Provide the (X, Y) coordinate of the cell's center where the given text is located.  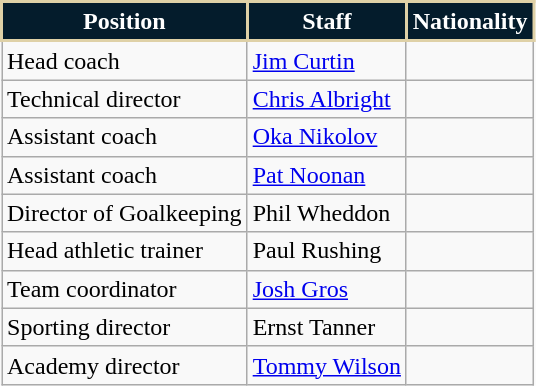
Head athletic trainer (125, 251)
Staff (326, 22)
Pat Noonan (326, 175)
Josh Gros (326, 289)
Academy director (125, 365)
Tommy Wilson (326, 365)
Position (125, 22)
Ernst Tanner (326, 327)
Oka Nikolov (326, 137)
Sporting director (125, 327)
Nationality (470, 22)
Paul Rushing (326, 251)
Director of Goalkeeping (125, 213)
Team coordinator (125, 289)
Jim Curtin (326, 60)
Phil Wheddon (326, 213)
Head coach (125, 60)
Technical director (125, 99)
Chris Albright (326, 99)
